Search for the cell housing the specified text and yield its (x, y) center coordinate. 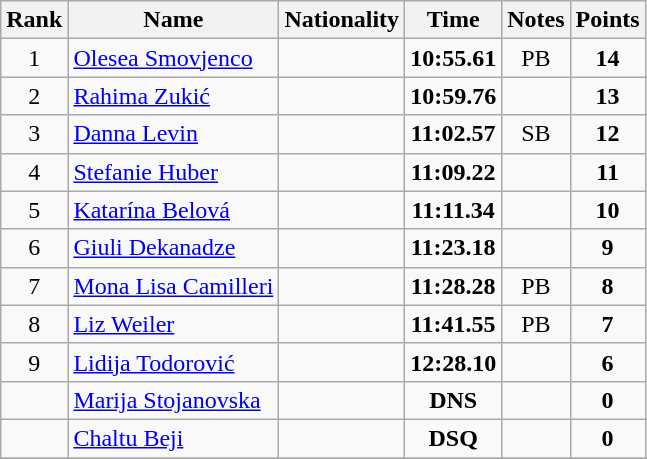
Chaltu Beji (174, 438)
14 (608, 58)
Stefanie Huber (174, 172)
Rahima Zukić (174, 96)
10:59.76 (454, 96)
Danna Levin (174, 134)
12:28.10 (454, 362)
11:28.28 (454, 286)
DNS (454, 400)
DSQ (454, 438)
Rank (34, 20)
Giuli Dekanadze (174, 248)
12 (608, 134)
Nationality (342, 20)
Lidija Todorović (174, 362)
Time (454, 20)
10 (608, 210)
11:11.34 (454, 210)
2 (34, 96)
10:55.61 (454, 58)
Liz Weiler (174, 324)
1 (34, 58)
Notes (536, 20)
Points (608, 20)
Katarína Belová (174, 210)
3 (34, 134)
11:23.18 (454, 248)
11:41.55 (454, 324)
4 (34, 172)
5 (34, 210)
11:09.22 (454, 172)
13 (608, 96)
SB (536, 134)
Mona Lisa Camilleri (174, 286)
11 (608, 172)
Marija Stojanovska (174, 400)
Olesea Smovjenco (174, 58)
11:02.57 (454, 134)
Name (174, 20)
